Identify which cell holds the provided text, then report its [x, y] central coordinate. 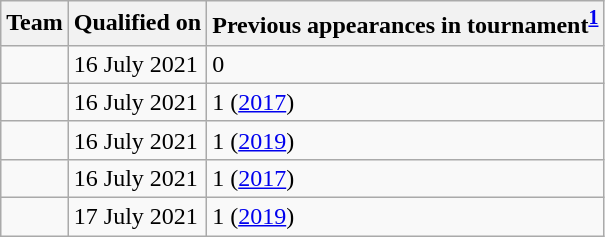
Qualified on [137, 24]
Previous appearances in tournament1 [406, 24]
17 July 2021 [137, 217]
0 [406, 64]
Team [35, 24]
